Find where the given text appears and provide that cell's center as (X, Y) coordinate. 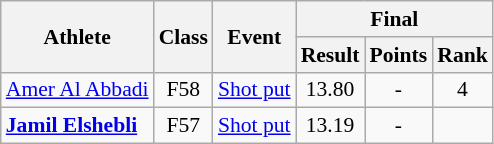
F57 (184, 126)
Final (394, 19)
Athlete (78, 36)
13.80 (330, 90)
Result (330, 55)
Event (254, 36)
F58 (184, 90)
13.19 (330, 126)
Amer Al Abbadi (78, 90)
Jamil Elshebli (78, 126)
Points (399, 55)
Rank (462, 55)
Class (184, 36)
4 (462, 90)
